Provide the (X, Y) coordinate of the cell's center where the given text is located.  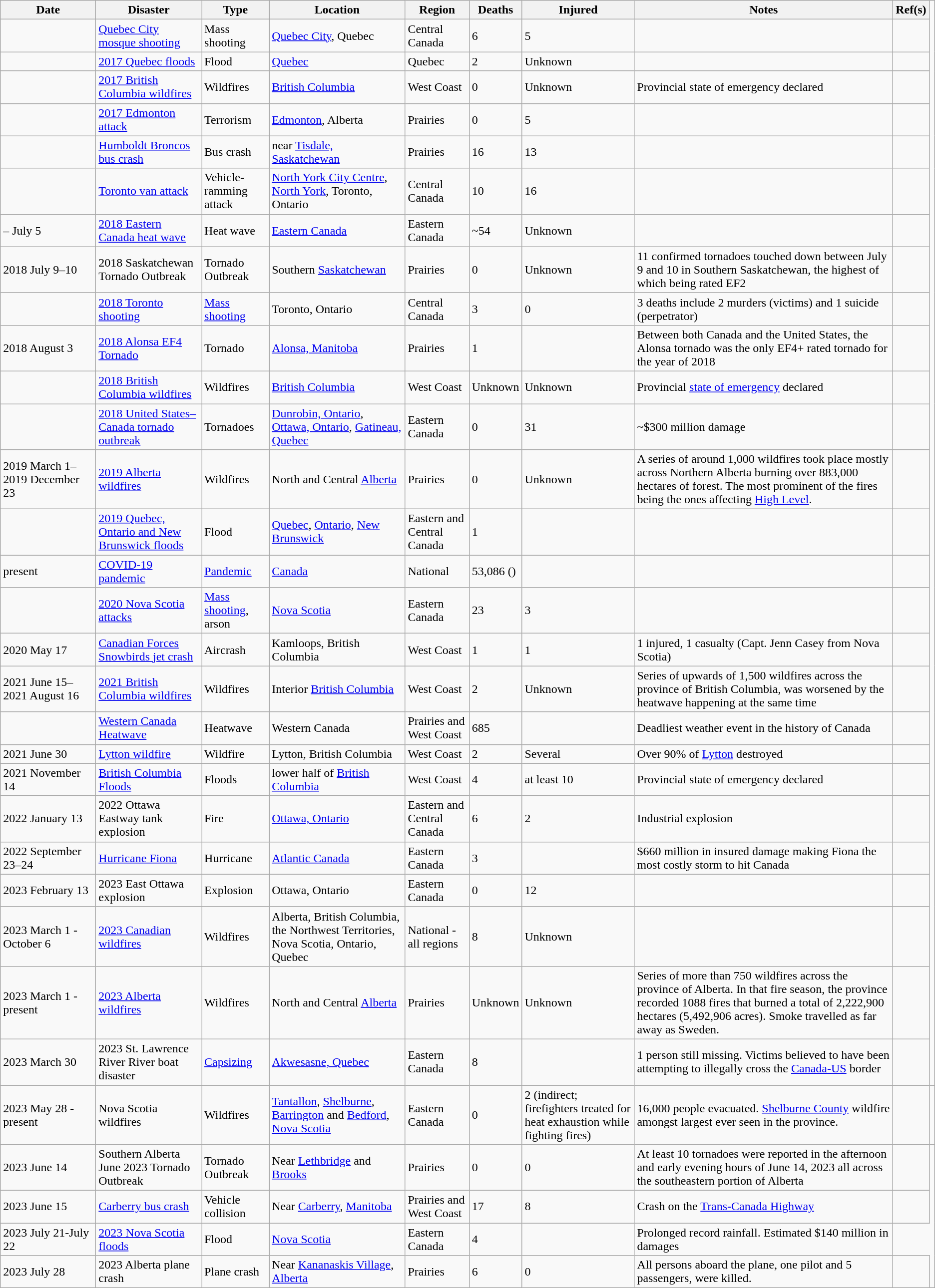
~$300 million damage (764, 426)
23 (495, 611)
~54 (495, 231)
10 (495, 191)
2020 May 17 (48, 650)
2023 East Ottawa explosion (149, 891)
Mass shooting, arson (236, 611)
Western Canada (337, 728)
2018 July 9–10 (48, 270)
Explosion (236, 891)
Tornadoes (236, 426)
16,000 people evacuated. Shelburne County wildfire amongst largest ever seen in the province. (764, 1115)
Carberry bus crash (149, 1207)
2021 June 30 (48, 754)
2023 Alberta wildfires (149, 1002)
3 deaths include 2 murders (victims) and 1 suicide (perpetrator) (764, 309)
Interior British Columbia (337, 689)
2 (indirect; firefighters treated for heat exhaustion while fighting fires) (578, 1115)
Location (337, 10)
Tantallon, Shelburne, Barrington and Bedford, Nova Scotia (337, 1115)
2023 July 21-July 22 (48, 1239)
Date (48, 10)
Near Carberry, Manitoba (337, 1207)
Western Canada Heatwave (149, 728)
Akwesasne, Quebec (337, 1062)
2017 British Columbia wildfires (149, 87)
13 (578, 152)
National (437, 571)
Dunrobin, Ontario, Ottawa, Ontario, Gatineau, Quebec (337, 426)
Injured (578, 10)
National - all regions (437, 937)
Vehicle collision (236, 1207)
Prolonged record rainfall. Estimated $140 million in damages (764, 1239)
Several (578, 754)
Nova Scotia wildfires (149, 1115)
Quebec, Ontario, New Brunswick (337, 532)
Heatwave (236, 728)
2019 March 1–2019 December 23 (48, 479)
Toronto, Ontario (337, 309)
2020 Nova Scotia attacks (149, 611)
Quebec City mosque shooting (149, 36)
2018 Eastern Canada heat wave (149, 231)
Terrorism (236, 120)
2023 February 13 (48, 891)
Crash on the Trans-Canada Highway (764, 1207)
British Columbia Floods (149, 780)
685 (495, 728)
Southern Saskatchewan (337, 270)
11 confirmed tornadoes touched down between July 9 and 10 in Southern Saskatchewan, the highest of which being rated EF2 (764, 270)
North York City Centre, North York, Toronto, Ontario (337, 191)
2023 March 30 (48, 1062)
Canadian Forces Snowbirds jet crash (149, 650)
Ref(s) (911, 10)
Atlantic Canada (337, 858)
2019 Alberta wildfires (149, 479)
Edmonton, Alberta (337, 120)
Wildfire (236, 754)
2023 May 28 - present (48, 1115)
at least 10 (578, 780)
2021 British Columbia wildfires (149, 689)
– July 5 (48, 231)
2018 Toronto shooting (149, 309)
2018 Saskatchewan Tornado Outbreak (149, 270)
Humboldt Broncos bus crash (149, 152)
Heat wave (236, 231)
Kamloops, British Columbia (337, 650)
2023 Nova Scotia floods (149, 1239)
Region (437, 10)
17 (495, 1207)
Toronto van attack (149, 191)
lower half of British Columbia (337, 780)
Between both Canada and the United States, the Alonsa tornado was the only EF4+ rated tornado for the year of 2018 (764, 348)
Hurricane Fiona (149, 858)
2023 Alberta plane crash (149, 1272)
31 (578, 426)
Deaths (495, 10)
2022 Ottawa Eastway tank explosion (149, 819)
2018 August 3 (48, 348)
Over 90% of Lytton destroyed (764, 754)
Near Lethbridge and Brooks (337, 1168)
Aircrash (236, 650)
2017 Quebec floods (149, 61)
2023 July 28 (48, 1272)
Floods (236, 780)
Hurricane (236, 858)
Quebec City, Quebec (337, 36)
2017 Edmonton attack (149, 120)
2023 March 1 - present (48, 1002)
2023 Canadian wildfires (149, 937)
Disaster (149, 10)
Southern Alberta June 2023 Tornado Outbreak (149, 1168)
All persons aboard the plane, one pilot and 5 passengers, were killed. (764, 1272)
Type (236, 10)
Alberta, British Columbia, the Northwest Territories, Nova Scotia, Ontario, Quebec (337, 937)
1 person still missing. Victims believed to have been attempting to illegally cross the Canada-US border (764, 1062)
2022 January 13 (48, 819)
Near Kananaskis Village, Alberta (337, 1272)
2023 June 14 (48, 1168)
At least 10 tornadoes were reported in the afternoon and early evening hours of June 14, 2023 all across the southeastern portion of Alberta (764, 1168)
12 (578, 891)
2018 Alonsa EF4 Tornado (149, 348)
2021 June 15–2021 August 16 (48, 689)
Deadliest weather event in the history of Canada (764, 728)
Industrial explosion (764, 819)
2018 United States–Canada tornado outbreak (149, 426)
2021 November 14 (48, 780)
Series of upwards of 1,500 wildfires across the province of British Columbia, was worsened by the heatwave happening at the same time (764, 689)
2023 June 15 (48, 1207)
Alonsa, Manitoba (337, 348)
Bus crash (236, 152)
Lytton, British Columbia (337, 754)
Notes (764, 10)
Fire (236, 819)
2023 March 1 - October 6 (48, 937)
Pandemic (236, 571)
1 injured, 1 casualty (Capt. Jenn Casey from Nova Scotia) (764, 650)
2022 September 23–24 (48, 858)
Capsizing (236, 1062)
present (48, 571)
2023 St. Lawrence River River boat disaster (149, 1062)
Canada (337, 571)
2018 British Columbia wildfires (149, 387)
COVID-19 pandemic (149, 571)
53,086 () (495, 571)
near Tisdale, Saskatchewan (337, 152)
$660 million in insured damage making Fiona the most costly storm to hit Canada (764, 858)
Plane crash (236, 1272)
Vehicle-ramming attack (236, 191)
Lytton wildfire (149, 754)
2019 Quebec, Ontario and New Brunswick floods (149, 532)
Tornado (236, 348)
